Pinpoint the cell where the given text exists, returning its [x, y] midpoint coordinate. 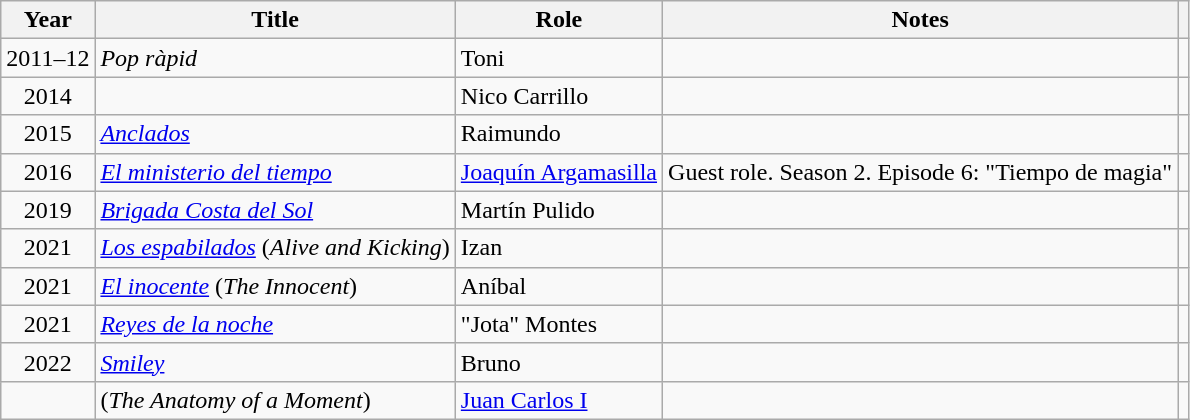
Raimundo [558, 134]
Year [48, 20]
Nico Carrillo [558, 96]
Aníbal [558, 286]
Toni [558, 58]
Role [558, 20]
Juan Carlos I [558, 400]
Anclados [275, 134]
2011–12 [48, 58]
Martín Pulido [558, 210]
Guest role. Season 2. Episode 6: "Tiempo de magia" [920, 172]
Joaquín Argamasilla [558, 172]
El ministerio del tiempo [275, 172]
Smiley [275, 362]
2016 [48, 172]
Brigada Costa del Sol [275, 210]
2015 [48, 134]
Title [275, 20]
Izan [558, 248]
2022 [48, 362]
Bruno [558, 362]
Pop ràpid [275, 58]
(The Anatomy of a Moment) [275, 400]
Los espabilados (Alive and Kicking) [275, 248]
El inocente (The Innocent) [275, 286]
Notes [920, 20]
2014 [48, 96]
2019 [48, 210]
Reyes de la noche [275, 324]
"Jota" Montes [558, 324]
